For the text-containing cell, return its midpoint in (X, Y) coordinate format. 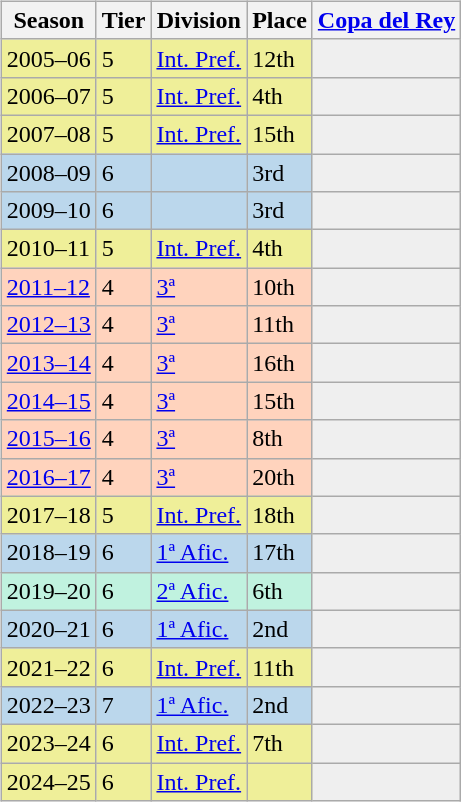
2023–24 (48, 743)
2009–10 (48, 211)
2019–20 (48, 591)
Place (280, 20)
8th (280, 439)
2013–14 (48, 363)
7 (124, 705)
2015–16 (48, 439)
2022–23 (48, 705)
2018–19 (48, 553)
2024–25 (48, 781)
2006–07 (48, 96)
2012–13 (48, 325)
10th (280, 287)
2008–09 (48, 173)
2014–15 (48, 401)
2016–17 (48, 477)
2011–12 (48, 287)
16th (280, 363)
12th (280, 58)
2010–11 (48, 249)
Season (48, 20)
2020–21 (48, 629)
18th (280, 515)
6th (280, 591)
17th (280, 553)
2021–22 (48, 667)
2ª Afic. (199, 591)
2007–08 (48, 134)
Tier (124, 20)
2017–18 (48, 515)
Division (199, 20)
2005–06 (48, 58)
7th (280, 743)
20th (280, 477)
Copa del Rey (386, 20)
